Locate the cell with the specified text and output its (x, y) center coordinate. 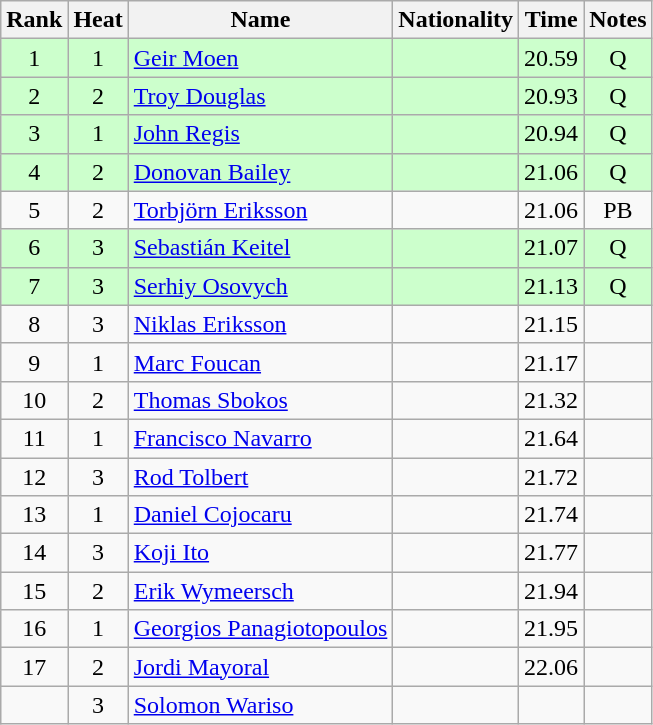
Erik Wymeersch (260, 591)
22.06 (552, 667)
9 (34, 362)
12 (34, 477)
Geir Moen (260, 58)
17 (34, 667)
16 (34, 629)
Name (260, 20)
8 (34, 324)
Heat (98, 20)
21.13 (552, 286)
21.64 (552, 438)
Solomon Wariso (260, 705)
Jordi Mayoral (260, 667)
21.74 (552, 515)
Troy Douglas (260, 96)
Rank (34, 20)
21.95 (552, 629)
Torbjörn Eriksson (260, 210)
Serhiy Osovych (260, 286)
20.59 (552, 58)
Koji Ito (260, 553)
6 (34, 248)
10 (34, 400)
John Regis (260, 134)
Donovan Bailey (260, 172)
21.17 (552, 362)
21.32 (552, 400)
7 (34, 286)
21.94 (552, 591)
13 (34, 515)
14 (34, 553)
Marc Foucan (260, 362)
Niklas Eriksson (260, 324)
4 (34, 172)
Daniel Cojocaru (260, 515)
21.77 (552, 553)
11 (34, 438)
20.94 (552, 134)
21.07 (552, 248)
Nationality (456, 20)
Thomas Sbokos (260, 400)
5 (34, 210)
Notes (618, 20)
15 (34, 591)
Francisco Navarro (260, 438)
Sebastián Keitel (260, 248)
21.72 (552, 477)
PB (618, 210)
Time (552, 20)
Rod Tolbert (260, 477)
Georgios Panagiotopoulos (260, 629)
21.15 (552, 324)
20.93 (552, 96)
